Provide the [X, Y] coordinate of the cell's center where the given text is located.  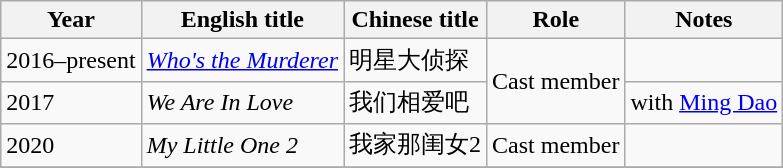
My Little One 2 [242, 146]
我们相爱吧 [416, 102]
Chinese title [416, 20]
我家那闺女2 [416, 146]
Role [556, 20]
Year [71, 20]
English title [242, 20]
Who's the Murderer [242, 60]
with Ming Dao [704, 102]
We Are In Love [242, 102]
2016–present [71, 60]
2017 [71, 102]
明星大侦探 [416, 60]
2020 [71, 146]
Notes [704, 20]
